Scan for the cell matching the given text and deliver its (X, Y) coordinate at center. 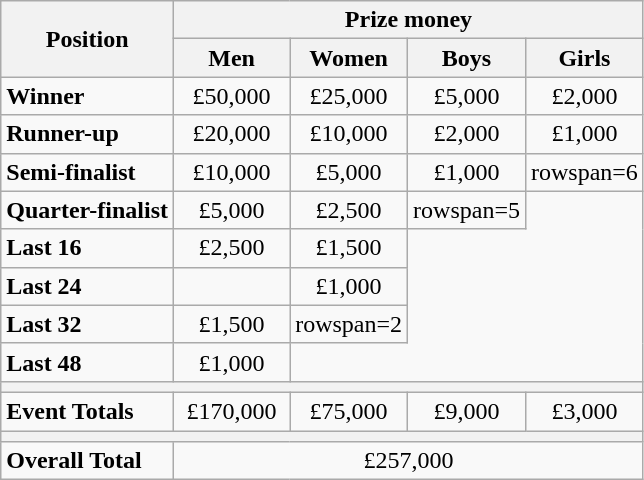
£170,000 (232, 411)
Men (232, 58)
rowspan=2 (349, 324)
Quarter-finalist (88, 210)
£3,000 (584, 411)
Last 48 (88, 362)
rowspan=6 (584, 172)
Runner-up (88, 134)
Position (88, 39)
Girls (584, 58)
Prize money (409, 20)
£257,000 (409, 461)
Last 32 (88, 324)
Overall Total (88, 461)
Winner (88, 96)
Last 24 (88, 286)
£20,000 (232, 134)
rowspan=5 (467, 210)
Semi-finalist (88, 172)
Women (349, 58)
£75,000 (349, 411)
Event Totals (88, 411)
Last 16 (88, 248)
Boys (467, 58)
£9,000 (467, 411)
£50,000 (232, 96)
£25,000 (349, 96)
